Identify which cell holds the provided text, then report its [X, Y] central coordinate. 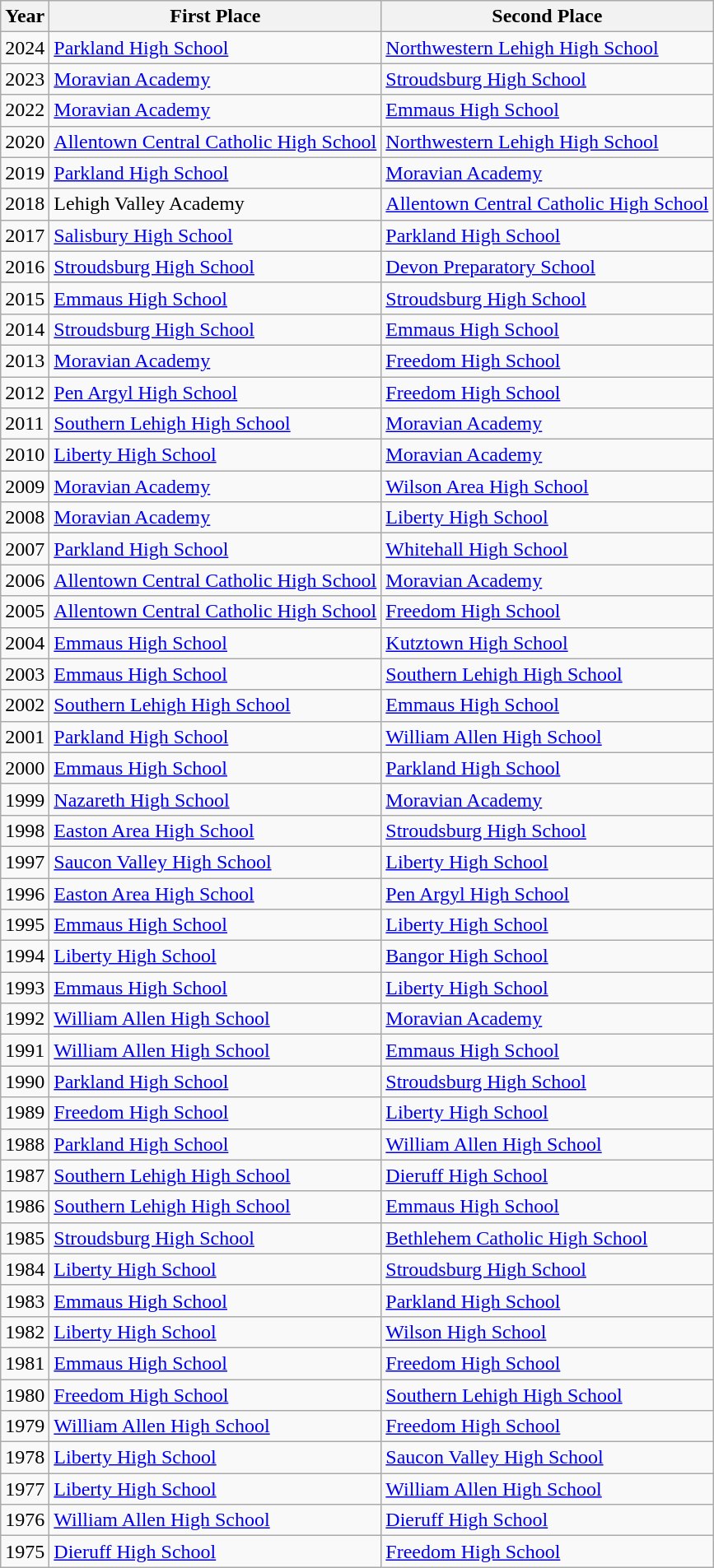
Nazareth High School [216, 799]
Kutztown High School [547, 643]
2013 [25, 361]
1989 [25, 1113]
1983 [25, 1300]
2011 [25, 424]
2019 [25, 173]
1995 [25, 925]
1996 [25, 893]
2008 [25, 518]
First Place [216, 16]
1999 [25, 799]
Devon Preparatory School [547, 267]
1982 [25, 1332]
1985 [25, 1238]
2001 [25, 737]
Year [25, 16]
1992 [25, 1019]
1975 [25, 1552]
2002 [25, 705]
1978 [25, 1458]
Wilson High School [547, 1332]
1986 [25, 1207]
Second Place [547, 16]
2014 [25, 329]
1984 [25, 1269]
1979 [25, 1426]
1998 [25, 831]
1980 [25, 1395]
1977 [25, 1489]
2003 [25, 674]
1993 [25, 988]
Bethlehem Catholic High School [547, 1238]
2024 [25, 48]
2018 [25, 204]
2020 [25, 142]
1991 [25, 1050]
2016 [25, 267]
2007 [25, 549]
1994 [25, 956]
2004 [25, 643]
2017 [25, 235]
Lehigh Valley Academy [216, 204]
2012 [25, 393]
Bangor High School [547, 956]
2023 [25, 79]
2000 [25, 768]
Whitehall High School [547, 549]
2006 [25, 580]
1987 [25, 1175]
1990 [25, 1082]
1997 [25, 862]
1981 [25, 1363]
Wilson Area High School [547, 486]
2022 [25, 110]
2009 [25, 486]
2005 [25, 612]
1976 [25, 1520]
1988 [25, 1144]
2010 [25, 455]
Salisbury High School [216, 235]
2015 [25, 298]
